Return [x, y] of the center of cell containing provided text 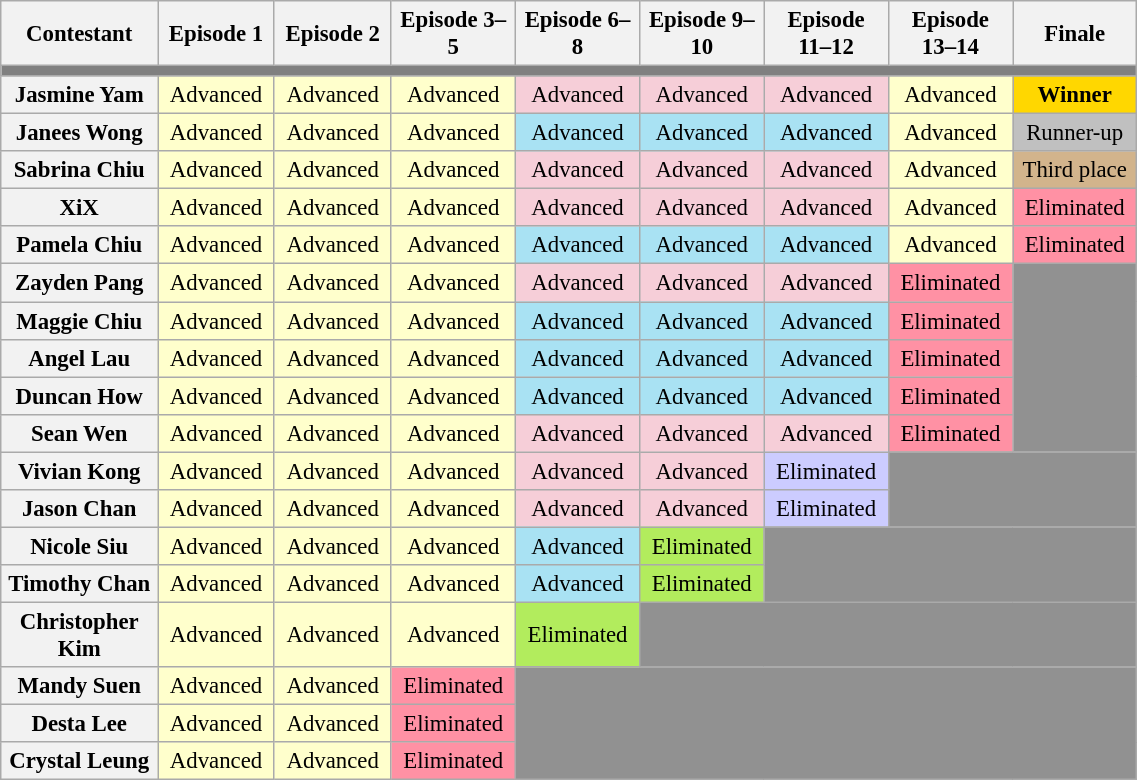
Duncan How [80, 396]
XiX [80, 208]
Runner-up [1074, 133]
Finale [1074, 34]
Timothy Chan [80, 584]
Winner [1074, 95]
Episode 2 [332, 34]
Third place [1074, 170]
Maggie Chiu [80, 321]
Episode 3–5 [453, 34]
Christopher Kim [80, 634]
Mandy Suen [80, 686]
Contestant [80, 34]
Pamela Chiu [80, 245]
Desta Lee [80, 724]
Jason Chan [80, 509]
Zayden Pang [80, 283]
Vivian Kong [80, 471]
Episode 13–14 [950, 34]
Episode 11–12 [826, 34]
Angel Lau [80, 358]
Episode 1 [216, 34]
Janees Wong [80, 133]
Sean Wen [80, 433]
Jasmine Yam [80, 95]
Episode 6–8 [577, 34]
Nicole Siu [80, 546]
Crystal Leung [80, 761]
Sabrina Chiu [80, 170]
Episode 9–10 [702, 34]
